Extract the [x, y] coordinate from the center of the cell holding the provided text.  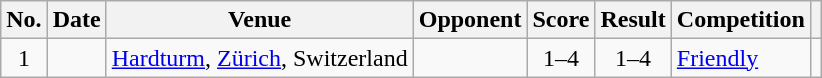
Hardturm, Zürich, Switzerland [260, 58]
1 [24, 58]
Competition [740, 20]
Score [561, 20]
Result [633, 20]
Opponent [470, 20]
No. [24, 20]
Venue [260, 20]
Date [76, 20]
Friendly [740, 58]
